Determine the (X, Y) coordinate at the center of the cell enclosing the given text.  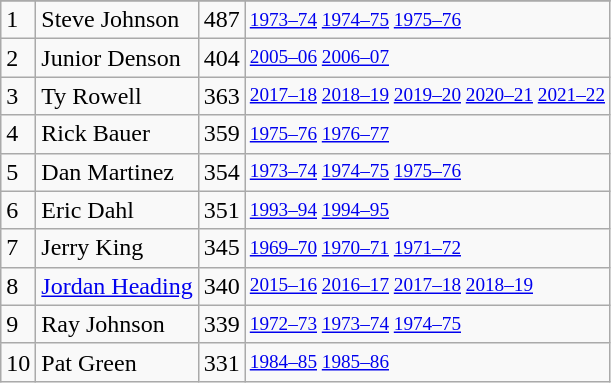
339 (222, 324)
9 (18, 324)
354 (222, 172)
Eric Dahl (117, 210)
Jordan Heading (117, 286)
Jerry King (117, 248)
1975–76 1976–77 (427, 134)
5 (18, 172)
Rick Bauer (117, 134)
351 (222, 210)
404 (222, 58)
331 (222, 362)
1984–85 1985–86 (427, 362)
Junior Denson (117, 58)
7 (18, 248)
Dan Martinez (117, 172)
Ty Rowell (117, 96)
6 (18, 210)
1993–94 1994–95 (427, 210)
10 (18, 362)
2005–06 2006–07 (427, 58)
Ray Johnson (117, 324)
340 (222, 286)
1972–73 1973–74 1974–75 (427, 324)
3 (18, 96)
345 (222, 248)
2015–16 2016–17 2017–18 2018–19 (427, 286)
363 (222, 96)
1 (18, 20)
Steve Johnson (117, 20)
4 (18, 134)
2 (18, 58)
359 (222, 134)
2017–18 2018–19 2019–20 2020–21 2021–22 (427, 96)
8 (18, 286)
487 (222, 20)
1969–70 1970–71 1971–72 (427, 248)
Pat Green (117, 362)
